For the text-containing cell, return its midpoint in [X, Y] coordinate format. 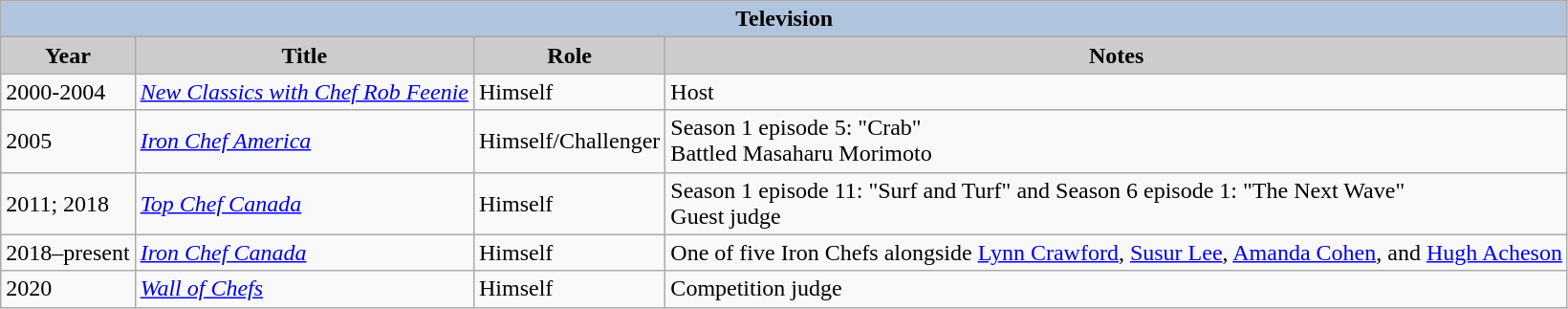
Wall of Chefs [304, 289]
Top Chef Canada [304, 203]
2005 [68, 142]
Season 1 episode 11: "Surf and Turf" and Season 6 episode 1: "The Next Wave" Guest judge [1117, 203]
Television [784, 19]
Season 1 episode 5: "Crab" Battled Masaharu Morimoto [1117, 142]
2011; 2018 [68, 203]
Role [569, 55]
Notes [1117, 55]
2018–present [68, 253]
Competition judge [1117, 289]
Title [304, 55]
One of five Iron Chefs alongside Lynn Crawford, Susur Lee, Amanda Cohen, and Hugh Acheson [1117, 253]
Year [68, 55]
2000-2004 [68, 92]
Himself/Challenger [569, 142]
New Classics with Chef Rob Feenie [304, 92]
2020 [68, 289]
Iron Chef Canada [304, 253]
Host [1117, 92]
Iron Chef America [304, 142]
